Search for the cell housing the specified text and yield its (X, Y) center coordinate. 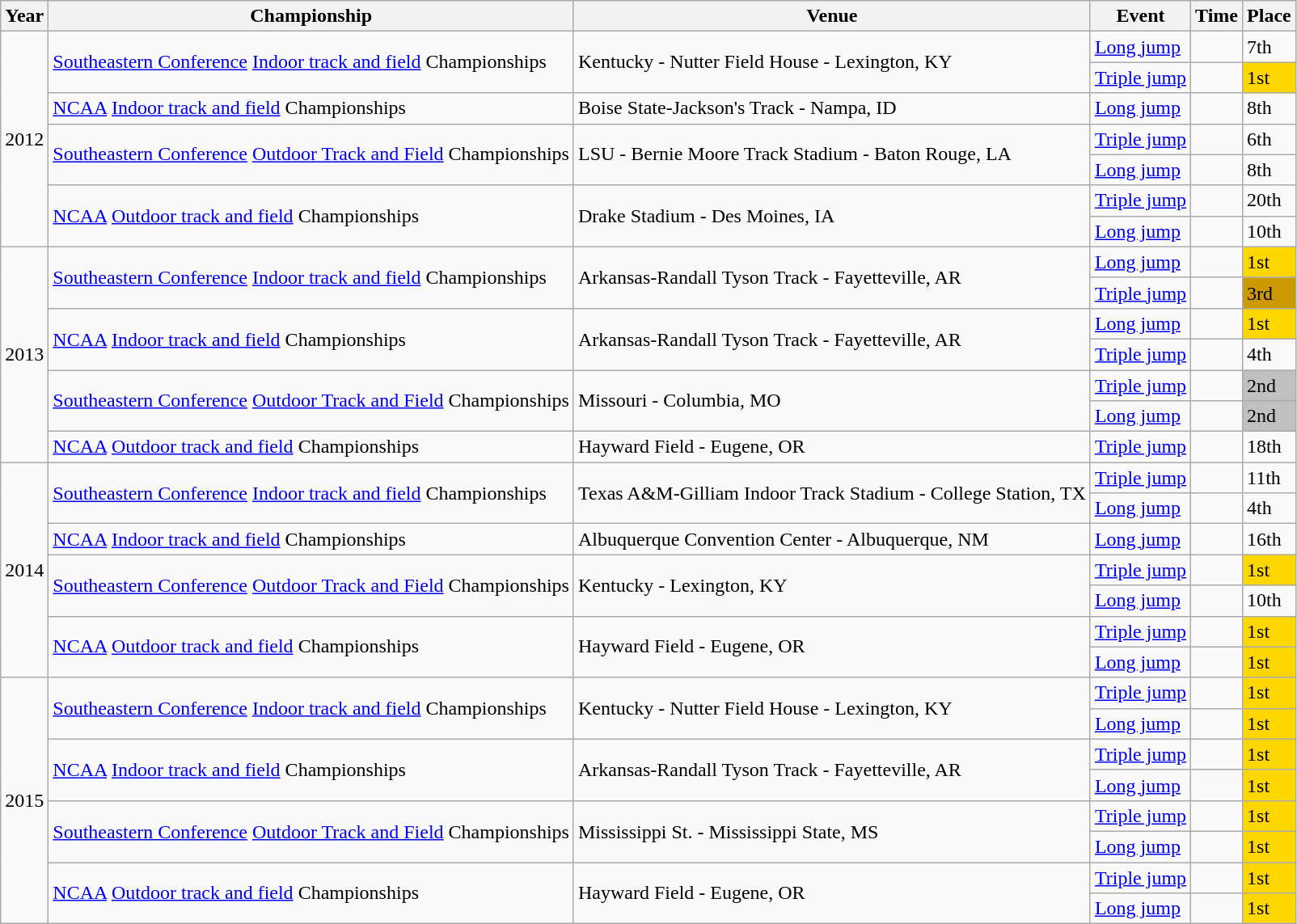
Mississippi St. - Mississippi State, MS (831, 831)
Albuquerque Convention Center - Albuquerque, NM (831, 539)
2013 (24, 354)
Missouri - Columbia, MO (831, 401)
2014 (24, 570)
7th (1270, 47)
6th (1270, 139)
20th (1270, 200)
11th (1270, 478)
Event (1140, 16)
Kentucky - Lexington, KY (831, 585)
Drake Stadium - Des Moines, IA (831, 216)
Time (1217, 16)
18th (1270, 447)
Year (24, 16)
LSU - Bernie Moore Track Stadium - Baton Rouge, LA (831, 154)
2012 (24, 139)
Boise State-Jackson's Track - Nampa, ID (831, 108)
Championship (311, 16)
Venue (831, 16)
2015 (24, 800)
3rd (1270, 293)
Texas A&M-Gilliam Indoor Track Stadium - College Station, TX (831, 493)
Place (1270, 16)
16th (1270, 539)
